Provide the (x, y) coordinate of the cell's center where the given text is located.  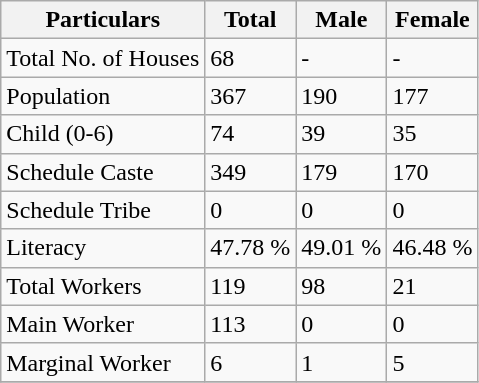
367 (250, 96)
Total (250, 20)
119 (250, 286)
349 (250, 172)
46.48 % (432, 248)
5 (432, 362)
39 (342, 134)
49.01 % (342, 248)
113 (250, 324)
Schedule Caste (103, 172)
170 (432, 172)
68 (250, 58)
Marginal Worker (103, 362)
Male (342, 20)
Schedule Tribe (103, 210)
74 (250, 134)
177 (432, 96)
Female (432, 20)
6 (250, 362)
179 (342, 172)
190 (342, 96)
Literacy (103, 248)
98 (342, 286)
1 (342, 362)
Total Workers (103, 286)
Particulars (103, 20)
Child (0-6) (103, 134)
35 (432, 134)
Total No. of Houses (103, 58)
47.78 % (250, 248)
Population (103, 96)
Main Worker (103, 324)
21 (432, 286)
